For the text-containing cell, return its midpoint in [X, Y] coordinate format. 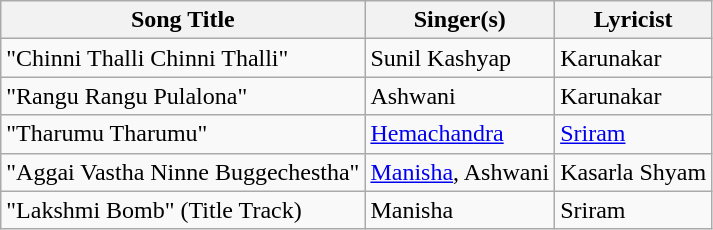
Sunil Kashyap [460, 58]
Singer(s) [460, 20]
Song Title [183, 20]
Manisha, Ashwani [460, 172]
Ashwani [460, 96]
"Chinni Thalli Chinni Thalli" [183, 58]
"Rangu Rangu Pulalona" [183, 96]
"Tharumu Tharumu" [183, 134]
Kasarla Shyam [634, 172]
"Aggai Vastha Ninne Buggechestha" [183, 172]
Manisha [460, 210]
"Lakshmi Bomb" (Title Track) [183, 210]
Hemachandra [460, 134]
Lyricist [634, 20]
